Provide the (x, y) coordinate of the cell's center where the given text is located.  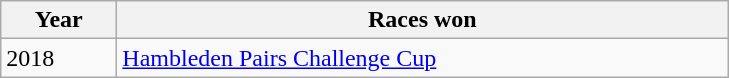
Hambleden Pairs Challenge Cup (422, 58)
Races won (422, 20)
Year (59, 20)
2018 (59, 58)
